From the cell containing the given text, extract its center point as [x, y] coordinate. 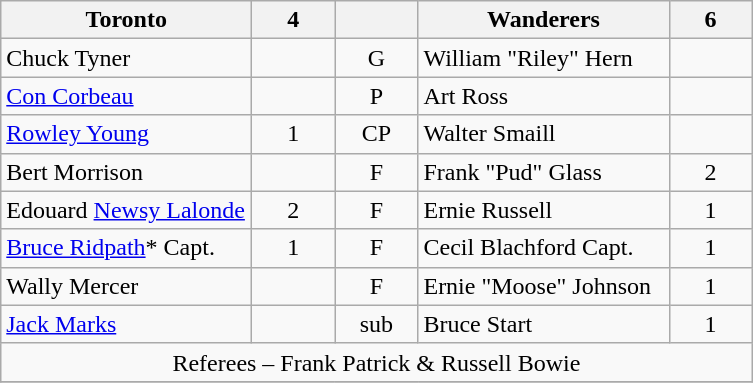
Jack Marks [126, 324]
Walter Smaill [544, 134]
4 [294, 20]
Referees – Frank Patrick & Russell Bowie [376, 362]
Frank "Pud" Glass [544, 172]
G [376, 58]
6 [710, 20]
Ernie "Moose" Johnson [544, 286]
Bert Morrison [126, 172]
P [376, 96]
William "Riley" Hern [544, 58]
Rowley Young [126, 134]
CP [376, 134]
Wanderers [544, 20]
Art Ross [544, 96]
Chuck Tyner [126, 58]
Bruce Start [544, 324]
Cecil Blachford Capt. [544, 248]
Edouard Newsy Lalonde [126, 210]
sub [376, 324]
Toronto [126, 20]
Bruce Ridpath* Capt. [126, 248]
Ernie Russell [544, 210]
Con Corbeau [126, 96]
Wally Mercer [126, 286]
